Provide the (x, y) coordinate of the cell's center where the given text is located.  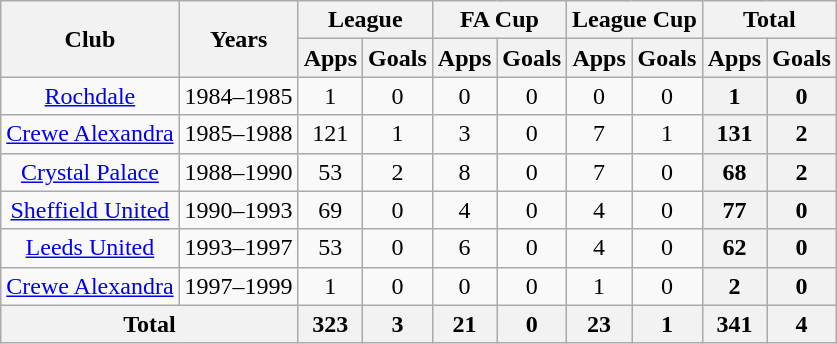
1990–1993 (238, 210)
121 (330, 134)
Crystal Palace (90, 172)
23 (600, 324)
69 (330, 210)
77 (734, 210)
FA Cup (499, 20)
131 (734, 134)
68 (734, 172)
Leeds United (90, 248)
341 (734, 324)
Years (238, 39)
8 (464, 172)
21 (464, 324)
League Cup (635, 20)
1997–1999 (238, 286)
1993–1997 (238, 248)
Rochdale (90, 96)
1988–1990 (238, 172)
62 (734, 248)
1985–1988 (238, 134)
1984–1985 (238, 96)
Club (90, 39)
Sheffield United (90, 210)
6 (464, 248)
323 (330, 324)
League (365, 20)
